Locate the cell with the specified text and output its [x, y] center coordinate. 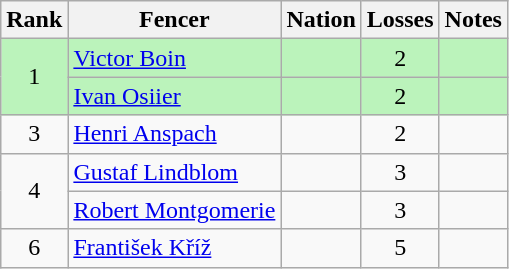
Nation [321, 20]
Notes [473, 20]
Victor Boin [174, 58]
6 [34, 248]
Ivan Osiier [174, 96]
4 [34, 191]
Fencer [174, 20]
5 [400, 248]
František Kříž [174, 248]
Gustaf Lindblom [174, 172]
Henri Anspach [174, 134]
Robert Montgomerie [174, 210]
Rank [34, 20]
Losses [400, 20]
1 [34, 77]
